Determine the [x, y] coordinate at the center of the cell enclosing the given text.  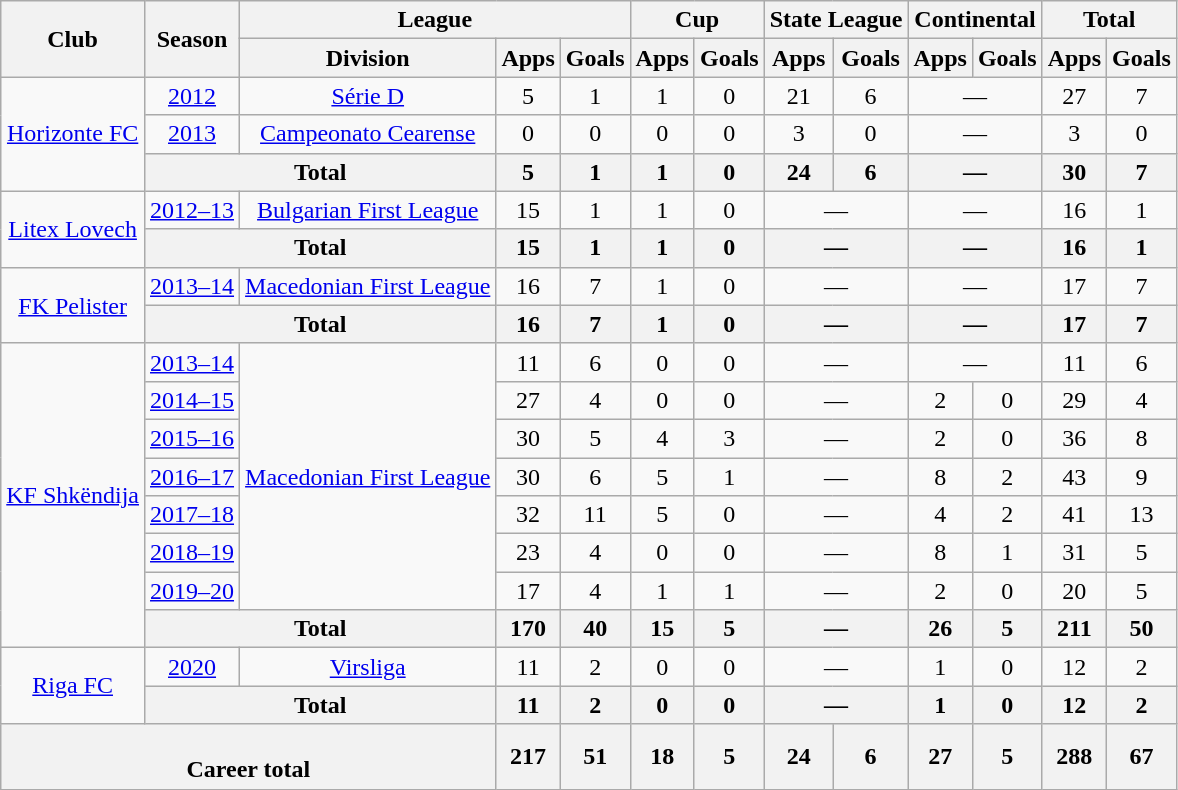
FK Pelister [73, 305]
League [435, 20]
41 [1074, 515]
Division [368, 58]
13 [1142, 515]
State League [836, 20]
43 [1074, 477]
20 [1074, 591]
21 [798, 96]
Continental [975, 20]
2019–20 [192, 591]
26 [940, 629]
18 [662, 756]
31 [1074, 553]
50 [1142, 629]
KF Shkëndija [73, 495]
9 [1142, 477]
Litex Lovech [73, 229]
217 [528, 756]
Club [73, 39]
51 [595, 756]
Riga FC [73, 686]
211 [1074, 629]
2014–15 [192, 400]
2012 [192, 96]
40 [595, 629]
2013 [192, 134]
288 [1074, 756]
Virsliga [368, 667]
Horizonte FC [73, 134]
Season [192, 39]
2018–19 [192, 553]
67 [1142, 756]
2017–18 [192, 515]
2012–13 [192, 210]
Career total [248, 756]
Série D [368, 96]
36 [1074, 438]
2015–16 [192, 438]
Bulgarian First League [368, 210]
Campeonato Cearense [368, 134]
Cup [697, 20]
29 [1074, 400]
2020 [192, 667]
170 [528, 629]
23 [528, 553]
2016–17 [192, 477]
32 [528, 515]
